Output the (X, Y) coordinate of the center of the cell containing the given text.  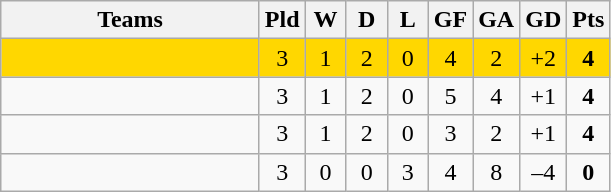
L (408, 20)
GF (450, 20)
GD (544, 20)
GA (496, 20)
–4 (544, 172)
8 (496, 172)
Pld (282, 20)
+2 (544, 58)
W (326, 20)
Pts (588, 20)
5 (450, 96)
D (366, 20)
Teams (130, 20)
